Determine the [x, y] coordinate at the center of the cell enclosing the given text.  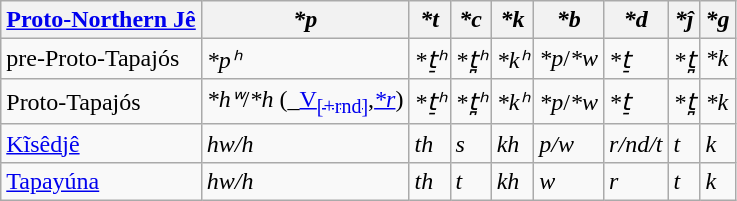
*g [718, 20]
*b [569, 20]
r [636, 181]
*d [636, 20]
Proto-Tapajós [102, 101]
pre-Proto-Tapajós [102, 59]
*ĵ [684, 20]
Tapayúna [102, 181]
*pʰ [305, 59]
*p [305, 20]
*hʷ/*h (_V[+rnd],*r) [305, 101]
r/nd/t [636, 143]
s [470, 143]
w [569, 181]
Kĩsêdjê [102, 143]
p/w [569, 143]
Proto-Northern Jê [102, 20]
*t [430, 20]
*c [470, 20]
